Return (X, Y) of the center of cell containing provided text 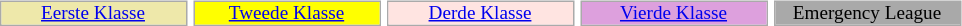
Tweede Klasse (286, 13)
Derde Klasse (480, 13)
Vierde Klasse (673, 13)
Emergency League (867, 13)
Eerste Klasse (93, 13)
